Locate the cell with the specified text and output its [x, y] center coordinate. 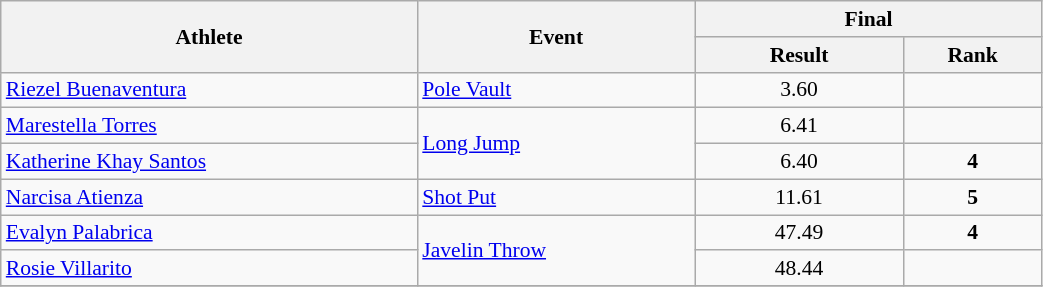
47.49 [799, 233]
11.61 [799, 197]
5 [972, 197]
3.60 [799, 90]
Result [799, 55]
Shot Put [556, 197]
48.44 [799, 269]
6.40 [799, 162]
Riezel Buenaventura [210, 90]
Athlete [210, 36]
6.41 [799, 126]
Pole Vault [556, 90]
Katherine Khay Santos [210, 162]
Long Jump [556, 144]
Event [556, 36]
Evalyn Palabrica [210, 233]
Narcisa Atienza [210, 197]
Marestella Torres [210, 126]
Final [868, 19]
Rank [972, 55]
Javelin Throw [556, 250]
Rosie Villarito [210, 269]
